Capture the cell that displays the provided text and extract its [x, y] central coordinate. 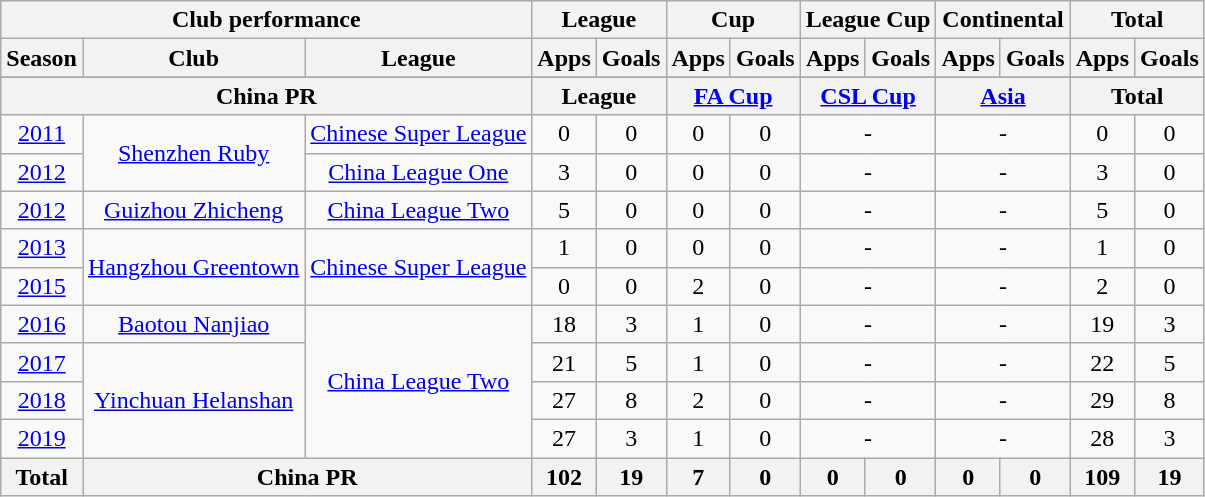
2018 [42, 400]
29 [1102, 400]
7 [698, 477]
Cup [733, 20]
Season [42, 58]
18 [564, 324]
2019 [42, 438]
League Cup [868, 20]
109 [1102, 477]
Guizhou Zhicheng [193, 210]
Club performance [266, 20]
Baotou Nanjiao [193, 324]
2017 [42, 362]
FA Cup [733, 96]
21 [564, 362]
Yinchuan Helanshan [193, 400]
China League One [418, 172]
Club [193, 58]
2013 [42, 248]
Shenzhen Ruby [193, 153]
2015 [42, 286]
2016 [42, 324]
Hangzhou Greentown [193, 267]
Continental [1003, 20]
102 [564, 477]
CSL Cup [868, 96]
2011 [42, 134]
Asia [1003, 96]
22 [1102, 362]
28 [1102, 438]
